Locate the cell with the specified text and output its (X, Y) center coordinate. 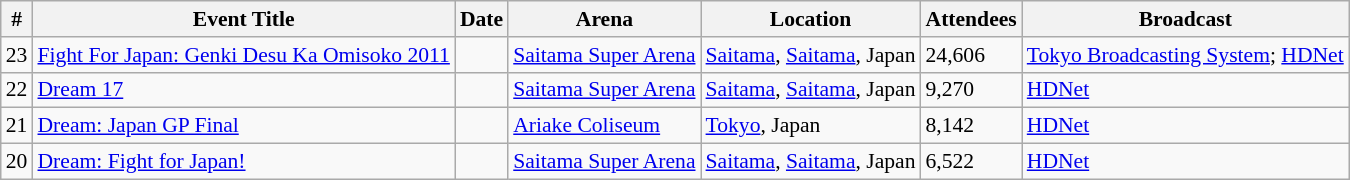
Arena (604, 19)
23 (17, 55)
Dream 17 (243, 90)
Date (482, 19)
Dream: Japan GP Final (243, 126)
Tokyo Broadcasting System; HDNet (1186, 55)
# (17, 19)
22 (17, 90)
Location (811, 19)
Dream: Fight for Japan! (243, 162)
8,142 (972, 126)
21 (17, 126)
Attendees (972, 19)
Ariake Coliseum (604, 126)
24,606 (972, 55)
6,522 (972, 162)
Event Title (243, 19)
Tokyo, Japan (811, 126)
20 (17, 162)
9,270 (972, 90)
Fight For Japan: Genki Desu Ka Omisoko 2011 (243, 55)
Broadcast (1186, 19)
